Output the (X, Y) coordinate of the center of the cell containing the given text.  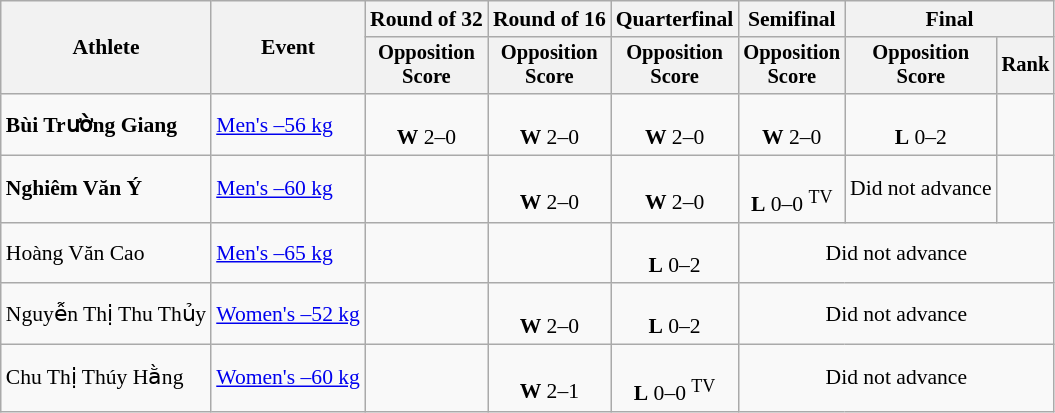
Men's –65 kg (288, 252)
Nguyễn Thị Thu Thủy (106, 314)
Hoàng Văn Cao (106, 252)
Chu Thị Thúy Hằng (106, 378)
Athlete (106, 48)
Round of 32 (426, 19)
Bùi Trường Giang (106, 124)
W 2–1 (550, 378)
Men's –56 kg (288, 124)
Women's –60 kg (288, 378)
Round of 16 (550, 19)
Final (950, 19)
Nghiêm Văn Ý (106, 190)
Semifinal (792, 19)
Women's –52 kg (288, 314)
Event (288, 48)
Quarterfinal (675, 19)
Men's –60 kg (288, 190)
Rank (1026, 66)
